Capture the cell that displays the provided text and extract its (x, y) central coordinate. 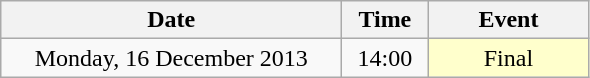
Monday, 16 December 2013 (172, 58)
Event (508, 20)
14:00 (385, 58)
Final (508, 58)
Time (385, 20)
Date (172, 20)
